Extract the (x, y) coordinate from the center of the cell holding the provided text.  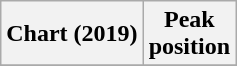
Peakposition (189, 34)
Chart (2019) (72, 34)
